From the cell containing the given text, extract its center point as [X, Y] coordinate. 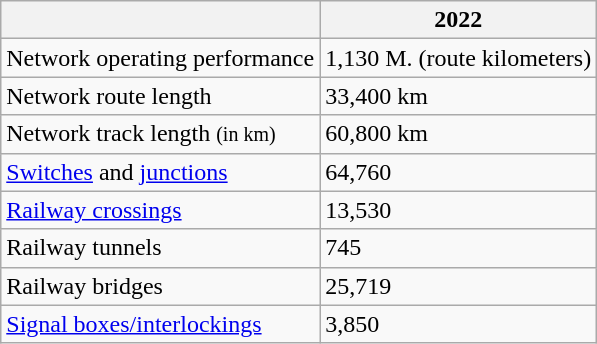
64,760 [458, 172]
Signal boxes/interlockings [160, 324]
2022 [458, 20]
Railway tunnels [160, 248]
Railway bridges [160, 286]
Network track length (in km) [160, 134]
33,400 km [458, 96]
Network route length [160, 96]
3,850 [458, 324]
1,130 M. (route kilometers) [458, 58]
Railway crossings [160, 210]
60,800 km [458, 134]
13,530 [458, 210]
Network operating performance [160, 58]
25,719 [458, 286]
Switches and junctions [160, 172]
745 [458, 248]
